From the cell containing the given text, extract its center point as (x, y) coordinate. 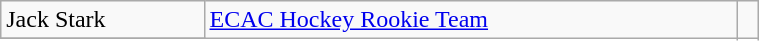
ECAC Hockey Rookie Team (470, 20)
Jack Stark (102, 20)
